Pinpoint the cell where the given text exists, returning its (X, Y) midpoint coordinate. 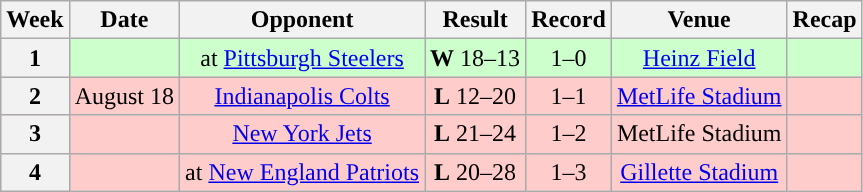
L 20–28 (476, 172)
at New England Patriots (302, 172)
L 12–20 (476, 96)
Recap (824, 20)
Week (35, 20)
1 (35, 58)
W 18–13 (476, 58)
Opponent (302, 20)
Indianapolis Colts (302, 96)
3 (35, 134)
1–2 (569, 134)
Venue (699, 20)
Gillette Stadium (699, 172)
at Pittsburgh Steelers (302, 58)
Result (476, 20)
L 21–24 (476, 134)
4 (35, 172)
1–3 (569, 172)
Date (124, 20)
Heinz Field (699, 58)
August 18 (124, 96)
New York Jets (302, 134)
Record (569, 20)
1–1 (569, 96)
1–0 (569, 58)
2 (35, 96)
